Find where the given text appears and provide that cell's center as [x, y] coordinate. 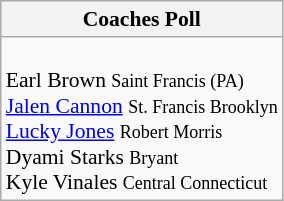
Coaches Poll [142, 19]
Earl Brown Saint Francis (PA) Jalen Cannon St. Francis Brooklyn Lucky Jones Robert Morris Dyami Starks Bryant Kyle Vinales Central Connecticut [142, 118]
